Detect which cell encompasses the target text, then output its (X, Y) center coordinate. 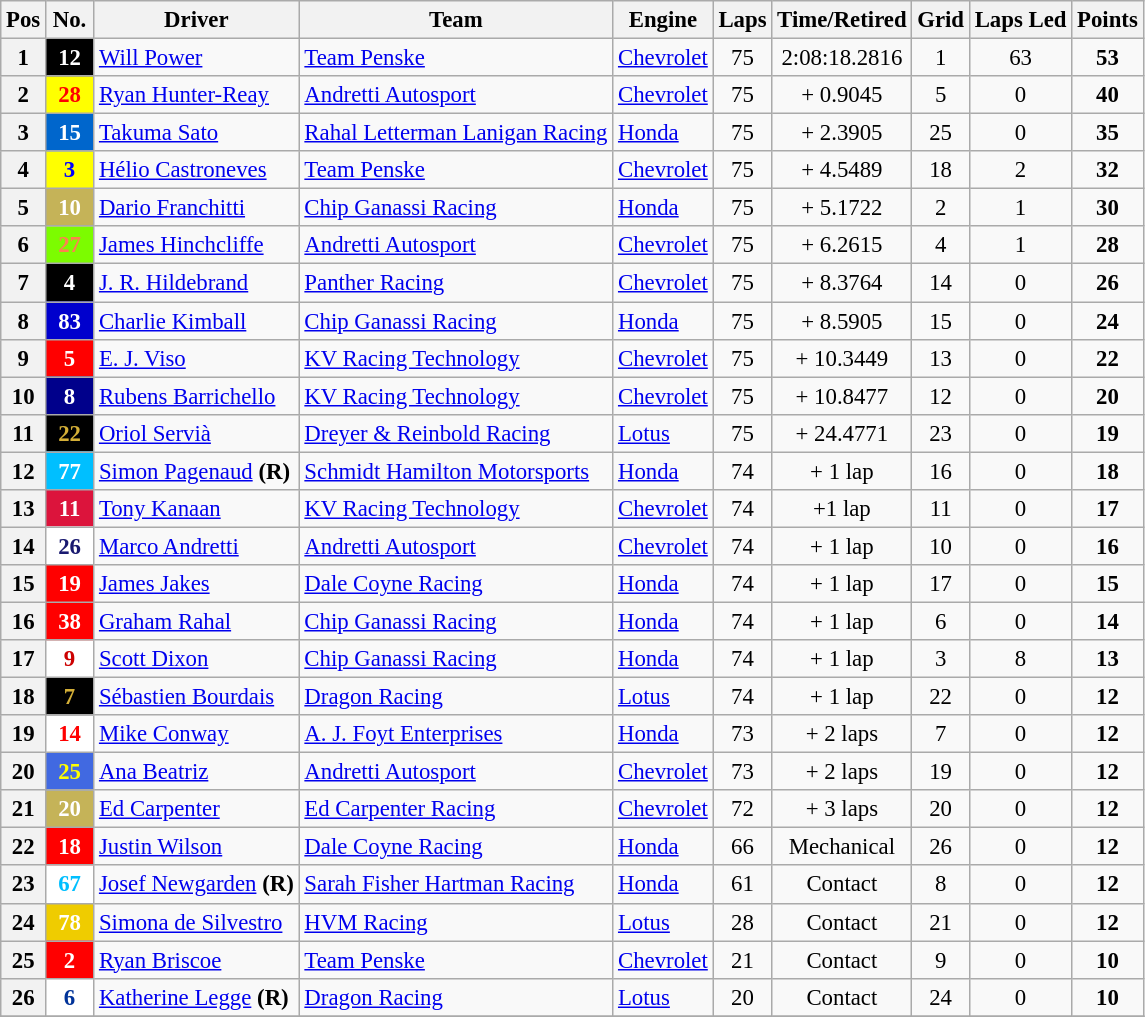
78 (70, 922)
Laps Led (1020, 20)
+ 5.1722 (842, 208)
38 (70, 621)
67 (70, 885)
+ 2.3905 (842, 133)
+ 8.3764 (842, 283)
Engine (663, 20)
Oriol Servià (196, 433)
61 (742, 885)
A. J. Foyt Enterprises (456, 734)
Simon Pagenaud (R) (196, 471)
+ 4.5489 (842, 170)
Dario Franchitti (196, 208)
Ed Carpenter Racing (456, 809)
Driver (196, 20)
+ 6.2615 (842, 245)
30 (1108, 208)
E. J. Viso (196, 358)
+1 lap (842, 509)
Rubens Barrichello (196, 396)
Pos (24, 20)
Points (1108, 20)
James Jakes (196, 584)
Tony Kanaan (196, 509)
72 (742, 809)
83 (70, 321)
35 (1108, 133)
Panther Racing (456, 283)
+ 10.3449 (842, 358)
Scott Dixon (196, 659)
J. R. Hildebrand (196, 283)
77 (70, 471)
Time/Retired (842, 20)
40 (1108, 95)
66 (742, 847)
Sarah Fisher Hartman Racing (456, 885)
Josef Newgarden (R) (196, 885)
Dreyer & Reinbold Racing (456, 433)
No. (70, 20)
HVM Racing (456, 922)
Hélio Castroneves (196, 170)
Ryan Hunter-Reay (196, 95)
+ 8.5905 (842, 321)
Ryan Briscoe (196, 960)
Simona de Silvestro (196, 922)
Will Power (196, 58)
+ 3 laps (842, 809)
Mike Conway (196, 734)
Rahal Letterman Lanigan Racing (456, 133)
Laps (742, 20)
Ed Carpenter (196, 809)
32 (1108, 170)
Ana Beatriz (196, 772)
+ 10.8477 (842, 396)
2:08:18.2816 (842, 58)
+ 24.4771 (842, 433)
53 (1108, 58)
Mechanical (842, 847)
Graham Rahal (196, 621)
James Hinchcliffe (196, 245)
Katherine Legge (R) (196, 997)
Justin Wilson (196, 847)
27 (70, 245)
63 (1020, 58)
Charlie Kimball (196, 321)
Sébastien Bourdais (196, 697)
Takuma Sato (196, 133)
Team (456, 20)
Schmidt Hamilton Motorsports (456, 471)
Marco Andretti (196, 546)
Grid (940, 20)
+ 0.9045 (842, 95)
